Capture the cell that displays the provided text and extract its [X, Y] central coordinate. 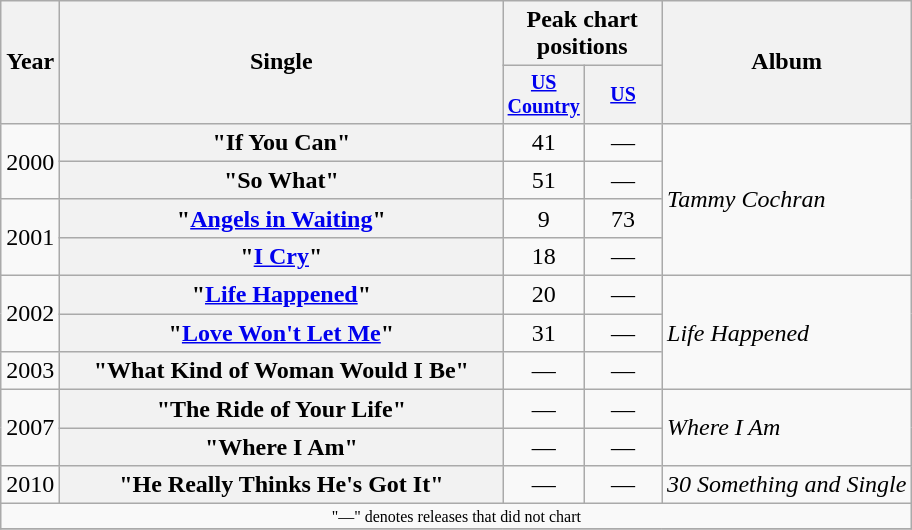
"What Kind of Woman Would I Be" [282, 371]
2007 [30, 428]
41 [544, 142]
31 [544, 333]
US [624, 94]
2000 [30, 161]
Album [787, 62]
"Love Won't Let Me" [282, 333]
Single [282, 62]
Tammy Cochran [787, 199]
2010 [30, 485]
2003 [30, 371]
"So What" [282, 180]
"The Ride of Your Life" [282, 409]
"—" denotes releases that did not chart [456, 516]
73 [624, 218]
Year [30, 62]
Peak chartpositions [582, 34]
30 Something and Single [787, 485]
"Where I Am" [282, 447]
"I Cry" [282, 256]
20 [544, 295]
9 [544, 218]
"If You Can" [282, 142]
Life Happened [787, 333]
2002 [30, 314]
"Angels in Waiting" [282, 218]
"He Really Thinks He's Got It" [282, 485]
Where I Am [787, 428]
2001 [30, 237]
18 [544, 256]
51 [544, 180]
US Country [544, 94]
"Life Happened" [282, 295]
